Extract the [x, y] coordinate from the center of the cell holding the provided text.  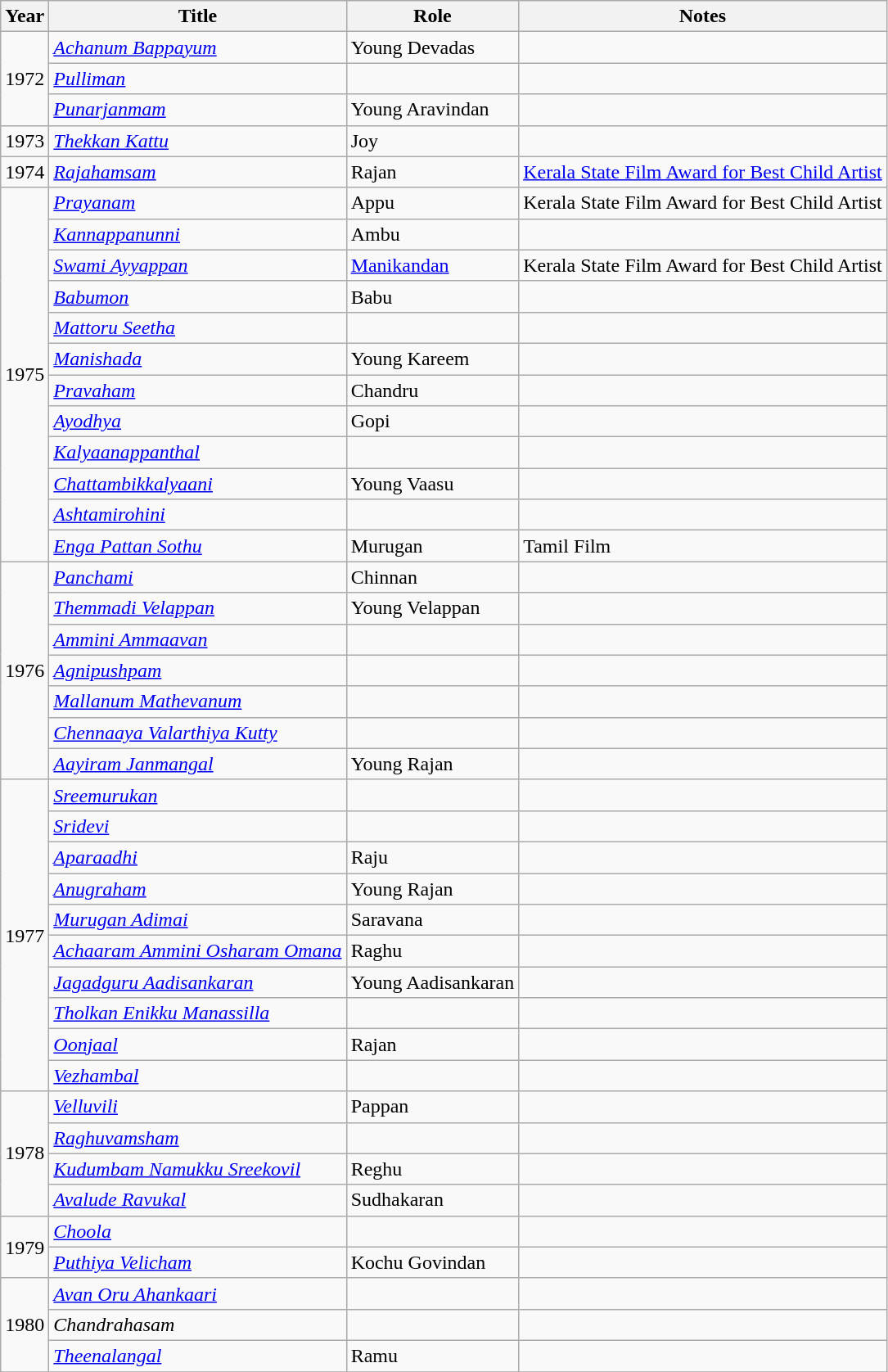
Chandrahasam [198, 1325]
1977 [25, 935]
Jagadguru Aadisankaran [198, 982]
Young Devadas [432, 47]
Oonjaal [198, 1045]
Pappan [432, 1107]
1979 [25, 1247]
Kochu Govindan [432, 1262]
Achaaram Ammini Osharam Omana [198, 951]
Aparaadhi [198, 857]
Kalyaanappanthal [198, 453]
Panchami [198, 577]
Ramu [432, 1356]
Murugan Adimai [198, 920]
Avan Oru Ahankaari [198, 1293]
Pulliman [198, 79]
Avalude Ravukal [198, 1200]
1980 [25, 1325]
Tholkan Enikku Manassilla [198, 1013]
1978 [25, 1153]
1973 [25, 141]
Mallanum Mathevanum [198, 702]
Sudhakaran [432, 1200]
Theenalangal [198, 1356]
Young Aravindan [432, 110]
Murugan [432, 546]
Pravaham [198, 390]
Ambu [432, 234]
Babumon [198, 296]
1974 [25, 172]
Ayodhya [198, 422]
Sreemurukan [198, 795]
Raju [432, 857]
Appu [432, 203]
Manikandan [432, 265]
Young Velappan [432, 608]
Chandru [432, 390]
Young Aadisankaran [432, 982]
Swami Ayyappan [198, 265]
Ammini Ammaavan [198, 639]
Choola [198, 1231]
Chinnan [432, 577]
Kannappanunni [198, 234]
Thekkan Kattu [198, 141]
Achanum Bappayum [198, 47]
Tamil Film [702, 546]
Joy [432, 141]
Saravana [432, 920]
Velluvili [198, 1107]
Agnipushpam [198, 670]
Raghuvamsham [198, 1138]
1975 [25, 375]
Vezhambal [198, 1076]
Young Kareem [432, 359]
Young Vaasu [432, 484]
Punarjanmam [198, 110]
Ashtamirohini [198, 515]
Aayiram Janmangal [198, 764]
Raghu [432, 951]
Manishada [198, 359]
Puthiya Velicham [198, 1262]
Year [25, 16]
Role [432, 16]
Themmadi Velappan [198, 608]
Title [198, 16]
Anugraham [198, 888]
Babu [432, 296]
Gopi [432, 422]
Kudumbam Namukku Sreekovil [198, 1169]
Rajahamsam [198, 172]
Sridevi [198, 826]
Chennaaya Valarthiya Kutty [198, 733]
Reghu [432, 1169]
Prayanam [198, 203]
Notes [702, 16]
Enga Pattan Sothu [198, 546]
Chattambikkalyaani [198, 484]
1972 [25, 79]
1976 [25, 670]
Mattoru Seetha [198, 327]
